Output the (x, y) coordinate of the center of the cell containing the given text.  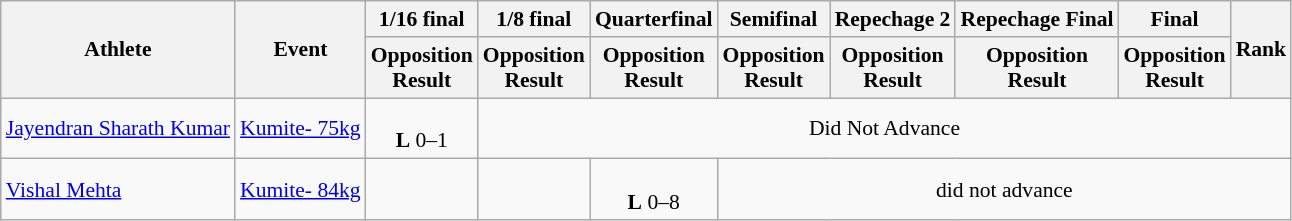
1/8 final (534, 19)
L 0–8 (654, 190)
Final (1175, 19)
Vishal Mehta (118, 190)
did not advance (1005, 190)
1/16 final (422, 19)
Athlete (118, 50)
L 0–1 (422, 128)
Kumite- 84kg (300, 190)
Kumite- 75kg (300, 128)
Repechage 2 (893, 19)
Rank (1262, 50)
Repechage Final (1036, 19)
Jayendran Sharath Kumar (118, 128)
Semifinal (774, 19)
Event (300, 50)
Quarterfinal (654, 19)
Did Not Advance (884, 128)
